Extract the [x, y] coordinate from the center of the cell holding the provided text.  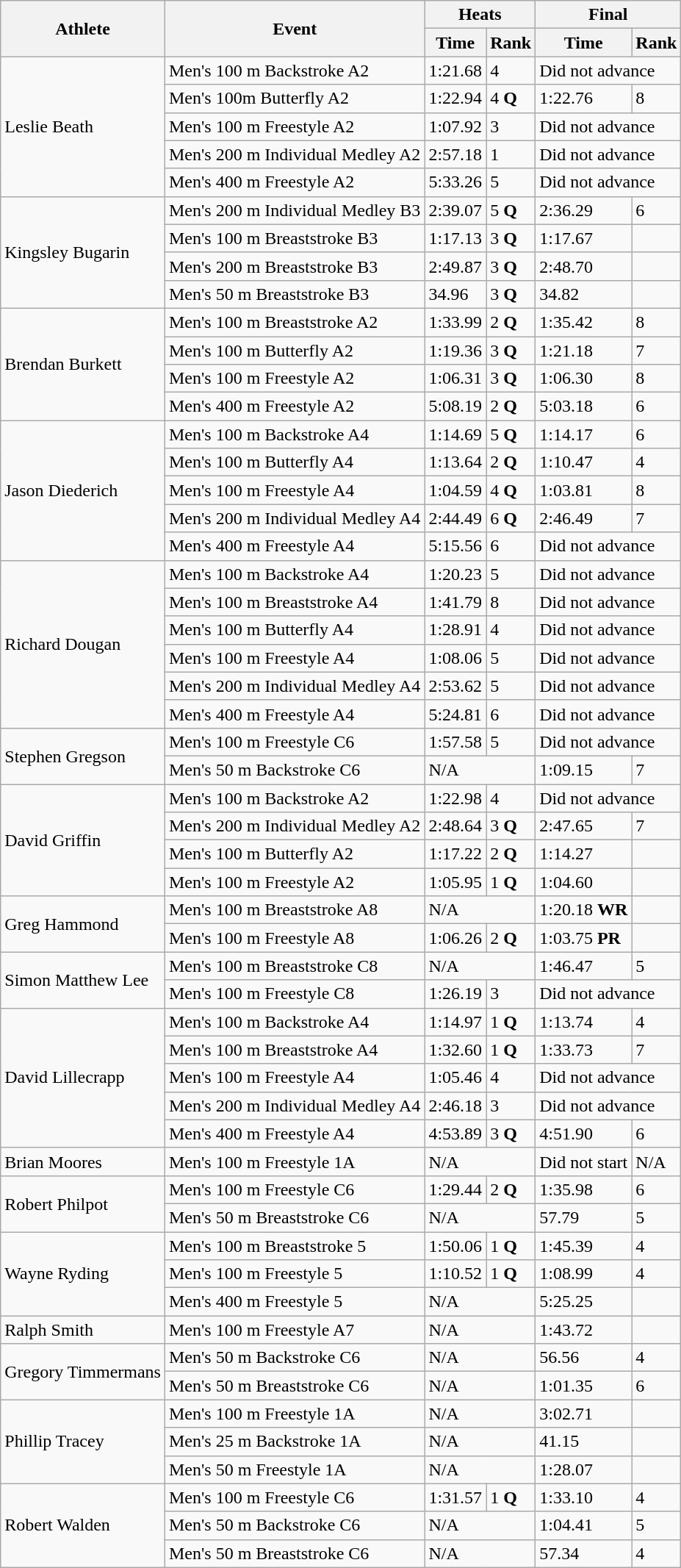
5:33.26 [455, 182]
1:35.42 [583, 322]
Men's 100 m Freestyle A8 [294, 938]
Men's 50 m Breaststroke B3 [294, 294]
Men's 100 m Breaststroke 5 [294, 1246]
2:39.07 [455, 210]
1:05.46 [455, 1078]
Heats [480, 15]
1:20.18 WR [583, 910]
Robert Philpot [83, 1203]
2:53.62 [455, 686]
56.56 [583, 1358]
1:21.18 [583, 351]
1:01.35 [583, 1386]
1:45.39 [583, 1246]
1:22.76 [583, 99]
Men's 100 m Freestyle A7 [294, 1330]
Greg Hammond [83, 924]
Stephen Gregson [83, 756]
Jason Diederich [83, 490]
Final [608, 15]
1:28.07 [583, 1469]
1:19.36 [455, 351]
2:44.49 [455, 518]
1:28.91 [455, 630]
41.15 [583, 1442]
Kingsley Bugarin [83, 252]
Men's 100 m Breaststroke B3 [294, 238]
1:14.69 [455, 434]
1:20.23 [455, 574]
Phillip Tracey [83, 1442]
2:48.64 [455, 826]
Richard Dougan [83, 644]
1:35.98 [583, 1189]
Robert Walden [83, 1525]
1:06.31 [455, 379]
David Lillecrapp [83, 1078]
1:26.19 [455, 994]
1:31.57 [455, 1497]
2:36.29 [583, 210]
2:46.18 [455, 1106]
Men's 100 m Freestyle C8 [294, 994]
1:29.44 [455, 1189]
Did not start [583, 1161]
1:07.92 [455, 126]
34.82 [583, 294]
Men's 50 m Freestyle 1A [294, 1469]
1:04.59 [455, 490]
1:08.06 [455, 658]
1:13.74 [583, 1022]
57.79 [583, 1217]
4:51.90 [583, 1134]
5:24.81 [455, 714]
Men's 200 m Breaststroke B3 [294, 266]
1:04.60 [583, 882]
1:05.95 [455, 882]
1:41.79 [455, 602]
1:17.13 [455, 238]
2:48.70 [583, 266]
Men's 25 m Backstroke 1A [294, 1442]
1:06.30 [583, 379]
5:15.56 [455, 546]
1:46.47 [583, 966]
Leslie Beath [83, 126]
Men's 100m Butterfly A2 [294, 99]
1:08.99 [583, 1274]
2:49.87 [455, 266]
4:53.89 [455, 1134]
1:09.15 [583, 770]
Ralph Smith [83, 1330]
Men's 100 m Breaststroke C8 [294, 966]
1:17.67 [583, 238]
34.96 [455, 294]
5:03.18 [583, 407]
1:21.68 [455, 71]
1:14.97 [455, 1022]
Athlete [83, 29]
1:10.47 [583, 462]
1:10.52 [455, 1274]
Men's 200 m Individual Medley B3 [294, 210]
Men's 400 m Freestyle 5 [294, 1302]
Men's 100 m Breaststroke A2 [294, 322]
1:14.17 [583, 434]
1:33.73 [583, 1050]
Brian Moores [83, 1161]
1:57.58 [455, 742]
1:22.94 [455, 99]
1:43.72 [583, 1330]
1 [511, 154]
2:46.49 [583, 518]
1:22.98 [455, 798]
1:14.27 [583, 854]
57.34 [583, 1553]
1:03.81 [583, 490]
1:04.41 [583, 1525]
Men's 100 m Breaststroke A8 [294, 910]
1:03.75 PR [583, 938]
Gregory Timmermans [83, 1372]
Simon Matthew Lee [83, 980]
Event [294, 29]
3:02.71 [583, 1414]
6 Q [511, 518]
1:33.99 [455, 322]
Wayne Ryding [83, 1274]
1:06.26 [455, 938]
1:17.22 [455, 854]
1:13.64 [455, 462]
1:32.60 [455, 1050]
David Griffin [83, 840]
Men's 100 m Freestyle 5 [294, 1274]
5:08.19 [455, 407]
1:33.10 [583, 1497]
1:50.06 [455, 1246]
5:25.25 [583, 1302]
2:47.65 [583, 826]
2:57.18 [455, 154]
Brendan Burkett [83, 364]
